Return the [x, y] coordinate for the center point of the cell that contains the specified text.  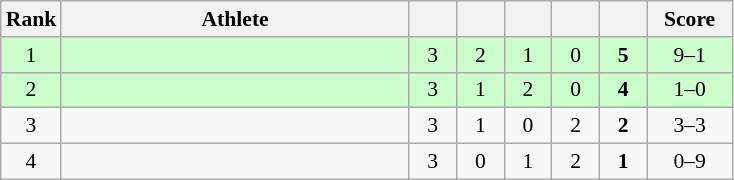
1–0 [690, 90]
3–3 [690, 126]
Athlete [235, 19]
5 [623, 55]
Rank [32, 19]
Score [690, 19]
9–1 [690, 55]
0–9 [690, 162]
